Detect which cell encompasses the target text, then output its [x, y] center coordinate. 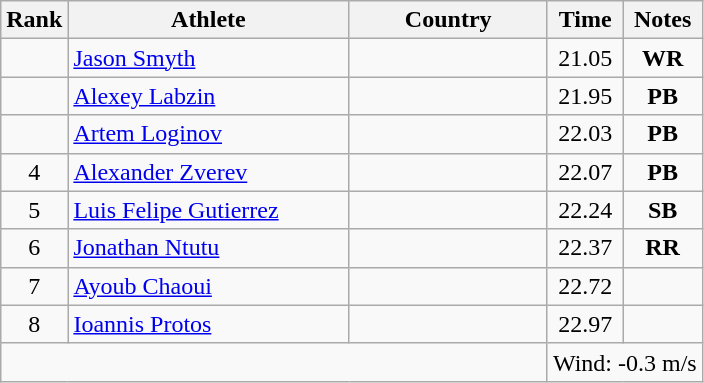
Artem Loginov [208, 134]
6 [34, 248]
7 [34, 286]
SB [662, 210]
5 [34, 210]
8 [34, 324]
Notes [662, 20]
Ioannis Protos [208, 324]
22.03 [584, 134]
Jonathan Ntutu [208, 248]
Luis Felipe Gutierrez [208, 210]
RR [662, 248]
21.95 [584, 96]
Athlete [208, 20]
Rank [34, 20]
WR [662, 58]
22.37 [584, 248]
Alexey Labzin [208, 96]
22.07 [584, 172]
Time [584, 20]
21.05 [584, 58]
Wind: -0.3 m/s [624, 362]
22.72 [584, 286]
Alexander Zverev [208, 172]
Jason Smyth [208, 58]
Ayoub Chaoui [208, 286]
22.97 [584, 324]
Country [448, 20]
22.24 [584, 210]
4 [34, 172]
